Detect which cell encompasses the target text, then output its (x, y) center coordinate. 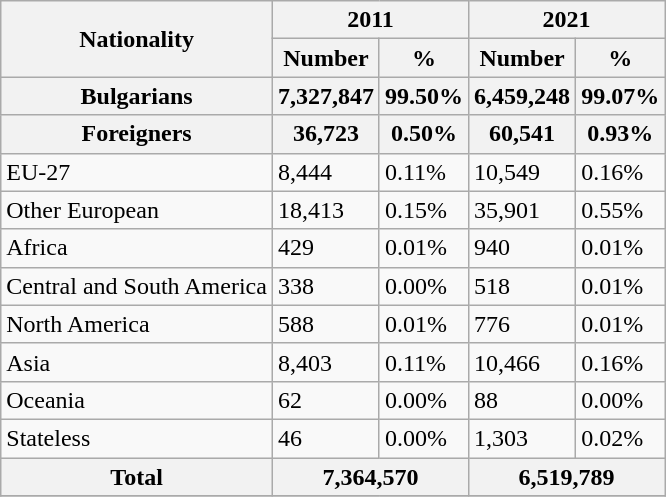
60,541 (522, 134)
0.93% (620, 134)
429 (326, 248)
2021 (567, 20)
8,403 (326, 362)
338 (326, 286)
Stateless (137, 438)
Bulgarians (137, 96)
1,303 (522, 438)
7,327,847 (326, 96)
Central and South America (137, 286)
588 (326, 324)
8,444 (326, 172)
88 (522, 400)
940 (522, 248)
99.07% (620, 96)
776 (522, 324)
North America (137, 324)
10,466 (522, 362)
Asia (137, 362)
62 (326, 400)
35,901 (522, 210)
10,549 (522, 172)
6,519,789 (567, 477)
Total (137, 477)
EU-27 (137, 172)
46 (326, 438)
0.15% (424, 210)
2011 (370, 20)
7,364,570 (370, 477)
0.55% (620, 210)
18,413 (326, 210)
Nationality (137, 39)
36,723 (326, 134)
0.02% (620, 438)
0.50% (424, 134)
Africa (137, 248)
6,459,248 (522, 96)
Oceania (137, 400)
99.50% (424, 96)
Foreigners (137, 134)
518 (522, 286)
Other European (137, 210)
